Capture the cell that displays the provided text and extract its (X, Y) central coordinate. 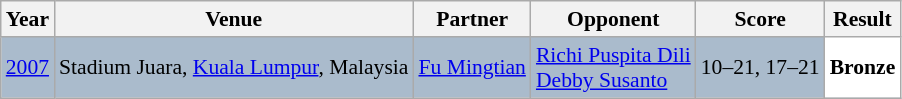
Score (760, 19)
10–21, 17–21 (760, 68)
Richi Puspita Dili Debby Susanto (614, 68)
Partner (472, 19)
Stadium Juara, Kuala Lumpur, Malaysia (234, 68)
Venue (234, 19)
Year (28, 19)
Bronze (863, 68)
Fu Mingtian (472, 68)
Result (863, 19)
Opponent (614, 19)
2007 (28, 68)
